Determine the [X, Y] coordinate at the center of the cell enclosing the given text.  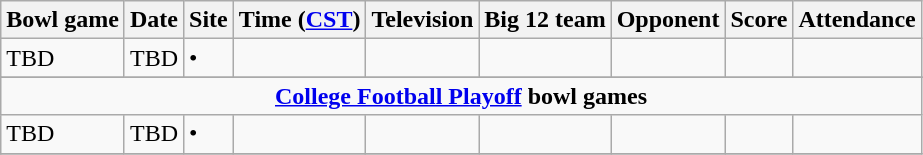
Opponent [668, 20]
Date [154, 20]
Big 12 team [545, 20]
College Football Playoff bowl games [462, 96]
Bowl game [63, 20]
Site [209, 20]
Television [422, 20]
Time (CST) [300, 20]
Score [759, 20]
Attendance [857, 20]
